Identify which cell holds the provided text, then report its [x, y] central coordinate. 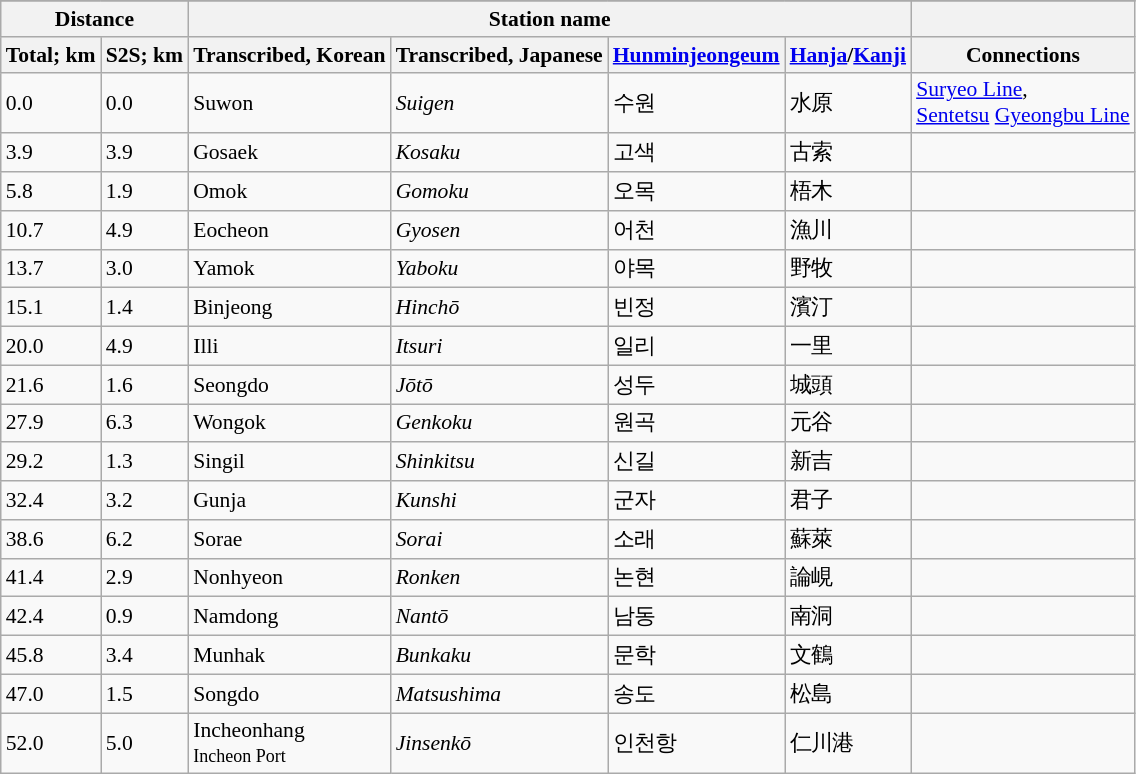
Yamok [289, 268]
論峴 [848, 578]
古索 [848, 154]
Distance [94, 19]
Illi [289, 346]
Transcribed, Korean [289, 55]
Seongdo [289, 384]
38.6 [51, 540]
IncheonhangIncheon Port [289, 744]
13.7 [51, 268]
1.5 [145, 694]
송도 [696, 694]
5.0 [145, 744]
고색 [696, 154]
Yaboku [500, 268]
Eocheon [289, 230]
1.9 [145, 192]
27.9 [51, 424]
Kosaku [500, 154]
45.8 [51, 656]
군자 [696, 500]
Suwon [289, 102]
Sorae [289, 540]
Hinchō [500, 308]
Shinkitsu [500, 462]
Singil [289, 462]
仁川港 [848, 744]
Total; km [51, 55]
Songdo [289, 694]
漁川 [848, 230]
원곡 [696, 424]
신길 [696, 462]
문학 [696, 656]
Nantō [500, 616]
Wongok [289, 424]
Suryeo Line,Sentetsu Gyeongbu Line [1023, 102]
오목 [696, 192]
Matsushima [500, 694]
1.3 [145, 462]
Binjeong [289, 308]
6.3 [145, 424]
Hanja/Kanji [848, 55]
수원 [696, 102]
南洞 [848, 616]
Gosaek [289, 154]
0.9 [145, 616]
濱汀 [848, 308]
성두 [696, 384]
남동 [696, 616]
水原 [848, 102]
元谷 [848, 424]
47.0 [51, 694]
20.0 [51, 346]
41.4 [51, 578]
Sorai [500, 540]
新吉 [848, 462]
Gyosen [500, 230]
城頭 [848, 384]
15.1 [51, 308]
2.9 [145, 578]
52.0 [51, 744]
Jōtō [500, 384]
梧木 [848, 192]
빈정 [696, 308]
21.6 [51, 384]
5.8 [51, 192]
어천 [696, 230]
Suigen [500, 102]
Transcribed, Japanese [500, 55]
Gunja [289, 500]
32.4 [51, 500]
29.2 [51, 462]
Itsuri [500, 346]
Nonhyeon [289, 578]
Kunshi [500, 500]
蘇萊 [848, 540]
소래 [696, 540]
Hunminjeongeum [696, 55]
Ronken [500, 578]
君子 [848, 500]
3.0 [145, 268]
논현 [696, 578]
Station name [550, 19]
Connections [1023, 55]
인천항 [696, 744]
1.6 [145, 384]
S2S; km [145, 55]
Namdong [289, 616]
松島 [848, 694]
文鶴 [848, 656]
6.2 [145, 540]
10.7 [51, 230]
Bunkaku [500, 656]
일리 [696, 346]
Munhak [289, 656]
3.4 [145, 656]
야목 [696, 268]
42.4 [51, 616]
Genkoku [500, 424]
1.4 [145, 308]
Omok [289, 192]
一里 [848, 346]
3.2 [145, 500]
Gomoku [500, 192]
野牧 [848, 268]
Jinsenkō [500, 744]
